From the cell containing the given text, extract its center point as (x, y) coordinate. 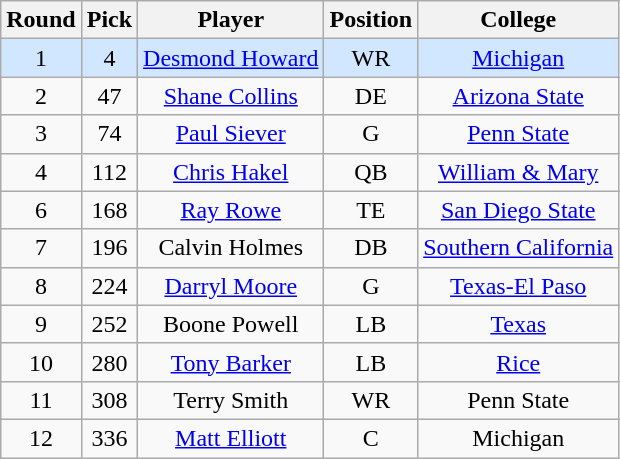
Desmond Howard (231, 58)
DE (371, 96)
Terry Smith (231, 400)
Darryl Moore (231, 286)
San Diego State (518, 210)
Rice (518, 362)
196 (109, 248)
Paul Siever (231, 134)
DB (371, 248)
1 (41, 58)
7 (41, 248)
Texas (518, 324)
C (371, 438)
Calvin Holmes (231, 248)
QB (371, 172)
Southern California (518, 248)
168 (109, 210)
Texas-El Paso (518, 286)
Shane Collins (231, 96)
74 (109, 134)
47 (109, 96)
10 (41, 362)
280 (109, 362)
9 (41, 324)
Boone Powell (231, 324)
12 (41, 438)
6 (41, 210)
224 (109, 286)
Player (231, 20)
3 (41, 134)
College (518, 20)
William & Mary (518, 172)
8 (41, 286)
308 (109, 400)
252 (109, 324)
Arizona State (518, 96)
11 (41, 400)
Ray Rowe (231, 210)
Round (41, 20)
Matt Elliott (231, 438)
Pick (109, 20)
112 (109, 172)
Tony Barker (231, 362)
Position (371, 20)
2 (41, 96)
336 (109, 438)
Chris Hakel (231, 172)
TE (371, 210)
